Extract the [X, Y] coordinate from the center of the cell holding the provided text.  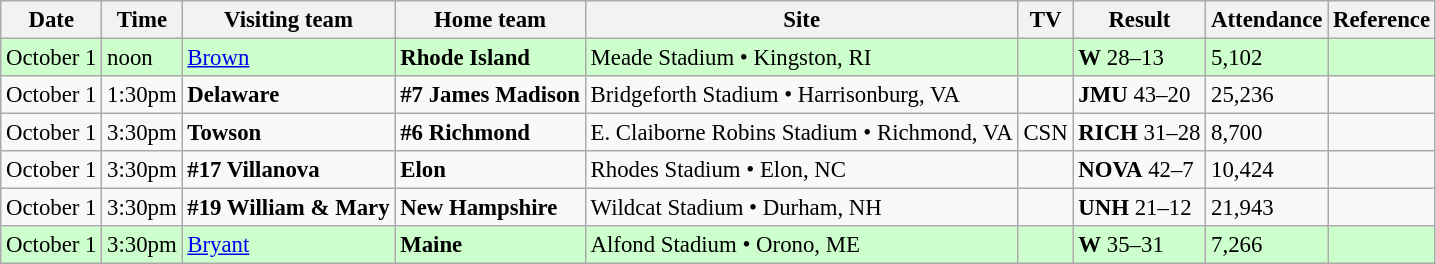
Wildcat Stadium • Durham, NH [802, 208]
21,943 [1267, 208]
Meade Stadium • Kingston, RI [802, 58]
noon [142, 58]
CSN [1046, 133]
UNH 21–12 [1140, 208]
Maine [490, 245]
Rhode Island [490, 58]
Brown [288, 58]
8,700 [1267, 133]
Time [142, 20]
TV [1046, 20]
Site [802, 20]
RICH 31–28 [1140, 133]
1:30pm [142, 95]
#17 Villanova [288, 170]
#6 Richmond [490, 133]
#7 James Madison [490, 95]
E. Claiborne Robins Stadium • Richmond, VA [802, 133]
10,424 [1267, 170]
Towson [288, 133]
Visiting team [288, 20]
5,102 [1267, 58]
Bridgeforth Stadium • Harrisonburg, VA [802, 95]
7,266 [1267, 245]
Home team [490, 20]
W 35–31 [1140, 245]
Reference [1382, 20]
NOVA 42–7 [1140, 170]
Alfond Stadium • Orono, ME [802, 245]
#19 William & Mary [288, 208]
Date [52, 20]
JMU 43–20 [1140, 95]
Delaware [288, 95]
Elon [490, 170]
Attendance [1267, 20]
25,236 [1267, 95]
Bryant [288, 245]
New Hampshire [490, 208]
W 28–13 [1140, 58]
Rhodes Stadium • Elon, NC [802, 170]
Result [1140, 20]
